Scan for the cell matching the given text and deliver its [X, Y] coordinate at center. 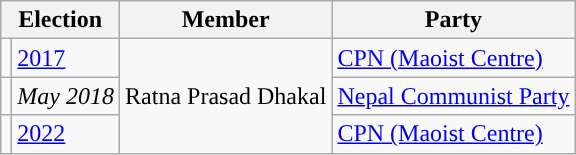
Member [226, 20]
2017 [66, 58]
Ratna Prasad Dhakal [226, 96]
2022 [66, 134]
May 2018 [66, 96]
Election [60, 20]
Nepal Communist Party [454, 96]
Party [454, 20]
